Search for the cell housing the specified text and yield its (X, Y) center coordinate. 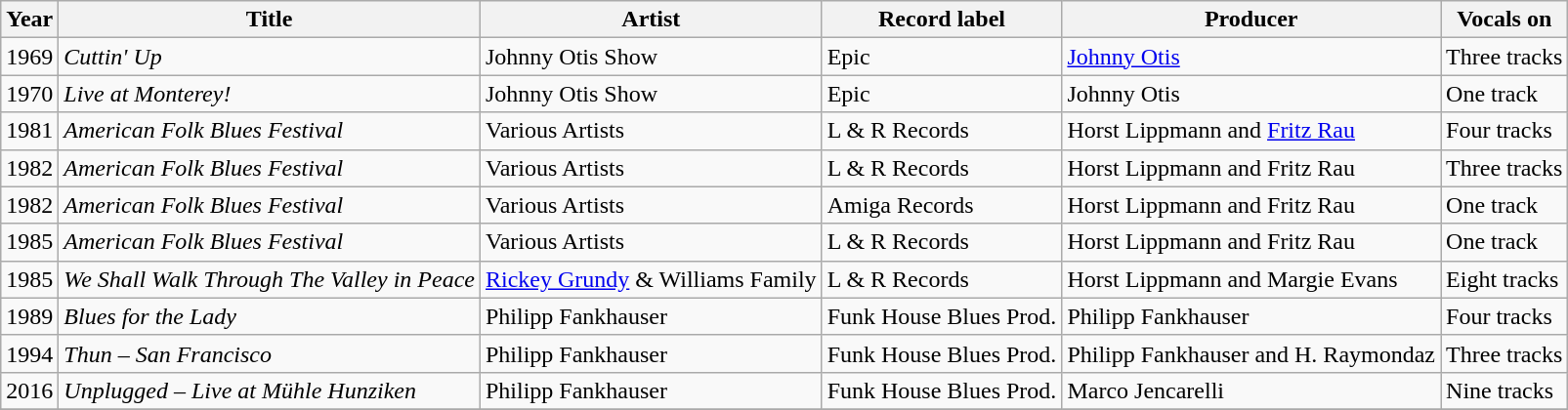
Title (270, 20)
Blues for the Lady (270, 316)
We Shall Walk Through The Valley in Peace (270, 279)
Marco Jencarelli (1251, 390)
Producer (1251, 20)
1981 (29, 131)
1994 (29, 353)
Vocals on (1504, 20)
Record label (942, 20)
Thun – San Francisco (270, 353)
Cuttin' Up (270, 57)
Live at Monterey! (270, 94)
Rickey Grundy & Williams Family (651, 279)
1969 (29, 57)
Philipp Fankhauser and H. Raymondaz (1251, 353)
Amiga Records (942, 205)
1989 (29, 316)
Unplugged – Live at Mühle Hunziken (270, 390)
2016 (29, 390)
Artist (651, 20)
Nine tracks (1504, 390)
1970 (29, 94)
Eight tracks (1504, 279)
Year (29, 20)
Horst Lippmann and Margie Evans (1251, 279)
